Determine the (X, Y) coordinate at the center of the cell enclosing the given text.  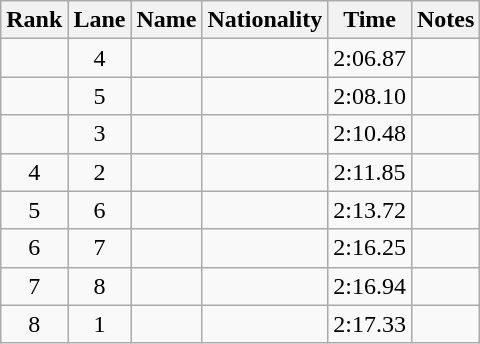
2:13.72 (370, 210)
Time (370, 20)
2:17.33 (370, 324)
2:16.94 (370, 286)
2:08.10 (370, 96)
Lane (100, 20)
2:11.85 (370, 172)
Notes (445, 20)
2:16.25 (370, 248)
Nationality (265, 20)
1 (100, 324)
3 (100, 134)
2:10.48 (370, 134)
2 (100, 172)
Rank (34, 20)
Name (166, 20)
2:06.87 (370, 58)
